Return (x, y) of the center of cell containing provided text 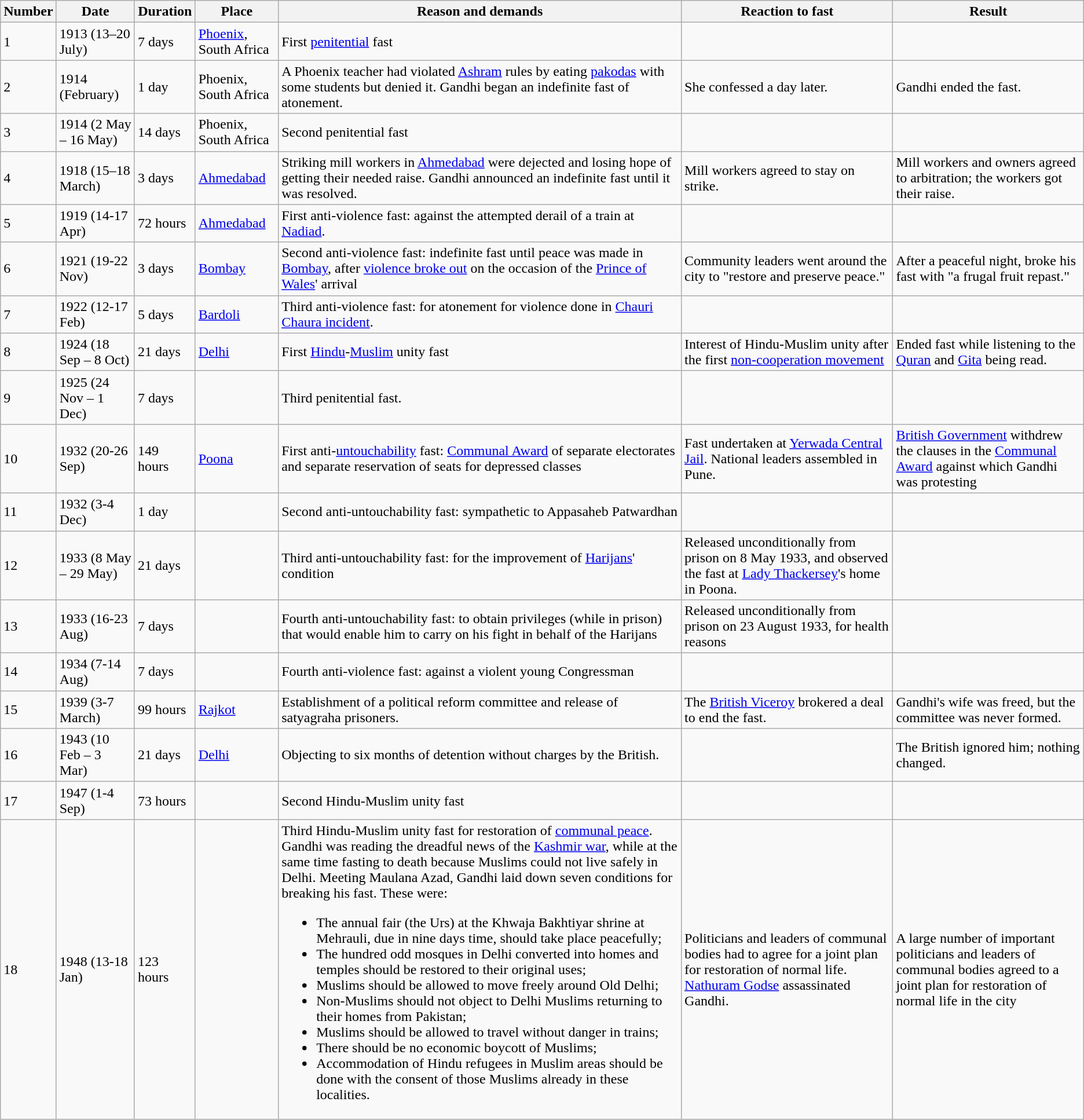
Establishment of a political reform committee and release of satyagraha prisoners. (480, 710)
18 (28, 969)
4 (28, 178)
Second anti-untouchability fast: sympathetic to Appasaheb Patwardhan (480, 512)
1924 (18 Sep – 8 Oct) (95, 352)
Ended fast while listening to the Quran and Gita being read. (988, 352)
Bombay (236, 269)
99 hours (164, 710)
123 hours (164, 969)
1922 (12-17 Feb) (95, 314)
1919 (14-17 Apr) (95, 224)
1925 (24 Nov – 1 Dec) (95, 397)
8 (28, 352)
Rajkot (236, 710)
1921 (19-22 Nov) (95, 269)
149 hours (164, 459)
Released unconditionally from prison on 8 May 1933, and observed the fast at Lady Thackersey's home in Poona. (788, 565)
13 (28, 627)
First penitential fast (480, 42)
A large number of important politicians and leaders of communal bodies agreed to a joint plan for restoration of normal life in the city (988, 969)
Place (236, 12)
Mill workers and owners agreed to arbitration; the workers got their raise. (988, 178)
72 hours (164, 224)
11 (28, 512)
1932 (3-4 Dec) (95, 512)
First anti-violence fast: against the attempted derail of a train at Nadiad. (480, 224)
Result (988, 12)
3 (28, 132)
Second anti-violence fast: indefinite fast until peace was made in Bombay, after violence broke out on the occasion of the Prince of Wales' arrival (480, 269)
1947 (1-4 Sep) (95, 800)
14 days (164, 132)
Poona (236, 459)
1914 (2 May – 16 May) (95, 132)
Gandhi's wife was freed, but the committee was never formed. (988, 710)
The British Viceroy brokered a deal to end the fast. (788, 710)
12 (28, 565)
5 (28, 224)
1918 (15–18 March) (95, 178)
She confessed a day later. (788, 87)
Fourth anti-untouchability fast: to obtain privileges (while in prison) that would enable him to carry on his fight in behalf of the Harijans (480, 627)
Fourth anti-violence fast: against a violent young Congressman (480, 672)
After a peaceful night, broke his fast with "a frugal fruit repast." (988, 269)
Third anti-untouchability fast: for the improvement of Harijans' condition (480, 565)
Gandhi ended the fast. (988, 87)
1 (28, 42)
Third penitential fast. (480, 397)
1914 (February) (95, 87)
16 (28, 755)
First anti-untouchability fast: Communal Award of separate electorates and separate reservation of seats for depressed classes (480, 459)
Second penitential fast (480, 132)
1933 (8 May – 29 May) (95, 565)
British Government withdrew the clauses in the Communal Award against which Gandhi was protesting (988, 459)
10 (28, 459)
Politicians and leaders of communal bodies had to agree for a joint plan for restoration of normal life. Nathuram Godse assassinated Gandhi. (788, 969)
15 (28, 710)
Released unconditionally from prison on 23 August 1933, for health reasons (788, 627)
1948 (13-18 Jan) (95, 969)
Reaction to fast (788, 12)
73 hours (164, 800)
Mill workers agreed to stay on strike. (788, 178)
Fast undertaken at Yerwada Central Jail. National leaders assembled in Pune. (788, 459)
1939 (3-7 March) (95, 710)
Community leaders went around the city to "restore and preserve peace." (788, 269)
17 (28, 800)
Second Hindu-Muslim unity fast (480, 800)
First Hindu-Muslim unity fast (480, 352)
14 (28, 672)
Third anti-violence fast: for atonement for violence done in Chauri Chaura incident. (480, 314)
1933 (16-23 Aug) (95, 627)
Number (28, 12)
2 (28, 87)
6 (28, 269)
Bardoli (236, 314)
Interest of Hindu-Muslim unity after the first non-cooperation movement (788, 352)
1932 (20-26 Sep) (95, 459)
1913 (13–20 July) (95, 42)
A Phoenix teacher had violated Ashram rules by eating pakodas with some students but denied it. Gandhi began an indefinite fast of atonement. (480, 87)
7 (28, 314)
The British ignored him; nothing changed. (988, 755)
1943 (10 Feb – 3 Mar) (95, 755)
Objecting to six months of detention without charges by the British. (480, 755)
Reason and demands (480, 12)
Date (95, 12)
Duration (164, 12)
1934 (7-14 Aug) (95, 672)
9 (28, 397)
5 days (164, 314)
